Detect which cell encompasses the target text, then output its [x, y] center coordinate. 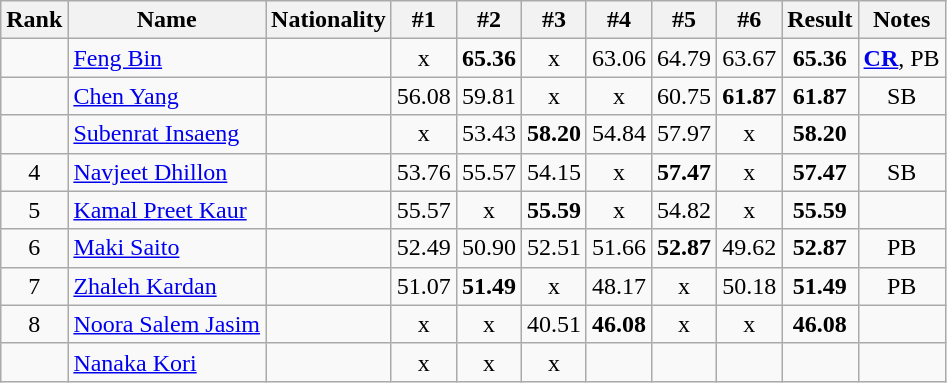
Rank [34, 20]
54.15 [554, 172]
50.18 [750, 286]
53.76 [424, 172]
51.66 [618, 248]
63.06 [618, 58]
60.75 [684, 96]
Nationality [329, 20]
53.43 [488, 134]
57.97 [684, 134]
#2 [488, 20]
Noora Salem Jasim [167, 324]
#1 [424, 20]
4 [34, 172]
Maki Saito [167, 248]
59.81 [488, 96]
Kamal Preet Kaur [167, 210]
Result [820, 20]
8 [34, 324]
51.07 [424, 286]
52.51 [554, 248]
40.51 [554, 324]
Name [167, 20]
Notes [902, 20]
50.90 [488, 248]
Chen Yang [167, 96]
54.84 [618, 134]
54.82 [684, 210]
56.08 [424, 96]
#6 [750, 20]
Zhaleh Kardan [167, 286]
#5 [684, 20]
Feng Bin [167, 58]
49.62 [750, 248]
Navjeet Dhillon [167, 172]
Subenrat Insaeng [167, 134]
7 [34, 286]
52.49 [424, 248]
64.79 [684, 58]
6 [34, 248]
Nanaka Kori [167, 362]
48.17 [618, 286]
#4 [618, 20]
CR, PB [902, 58]
5 [34, 210]
#3 [554, 20]
63.67 [750, 58]
